Locate the cell with the specified text and output its (x, y) center coordinate. 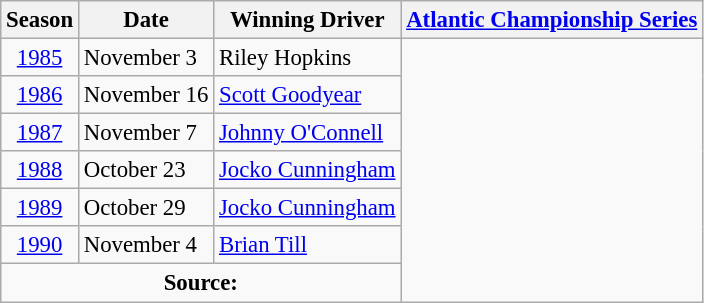
Season (40, 20)
Source: (201, 283)
Atlantic Championship Series (552, 20)
October 29 (146, 208)
November 7 (146, 133)
Scott Goodyear (308, 95)
October 23 (146, 170)
November 4 (146, 245)
Winning Driver (308, 20)
1990 (40, 245)
1987 (40, 133)
Date (146, 20)
Riley Hopkins (308, 58)
Johnny O'Connell (308, 133)
1986 (40, 95)
1989 (40, 208)
November 3 (146, 58)
1988 (40, 170)
Brian Till (308, 245)
November 16 (146, 95)
1985 (40, 58)
